Capture the cell that displays the provided text and extract its (X, Y) central coordinate. 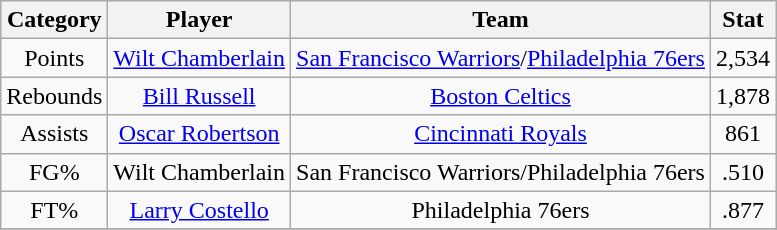
FG% (54, 172)
Team (501, 20)
Bill Russell (200, 96)
Points (54, 58)
Player (200, 20)
.877 (742, 210)
FT% (54, 210)
Assists (54, 134)
.510 (742, 172)
Boston Celtics (501, 96)
Cincinnati Royals (501, 134)
Philadelphia 76ers (501, 210)
861 (742, 134)
Oscar Robertson (200, 134)
Rebounds (54, 96)
Larry Costello (200, 210)
1,878 (742, 96)
2,534 (742, 58)
Category (54, 20)
Stat (742, 20)
